Return the [x, y] coordinate for the center point of the cell that contains the specified text.  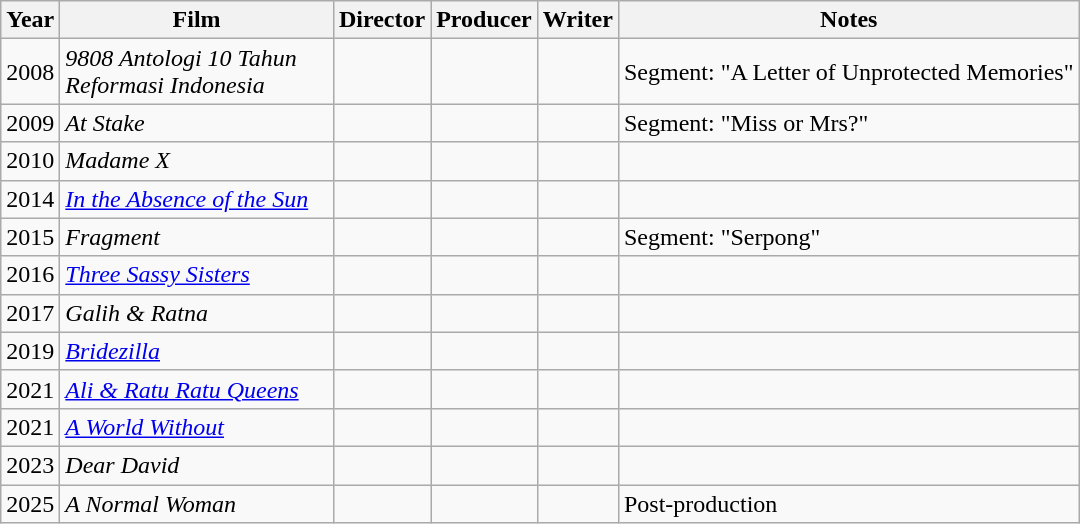
2010 [30, 161]
Writer [578, 20]
2023 [30, 465]
Bridezilla [197, 351]
Director [382, 20]
A Normal Woman [197, 503]
2008 [30, 72]
Segment: "A Letter of Unprotected Memories" [848, 72]
9808 Antologi 10 Tahun Reformasi Indonesia [197, 72]
Ali & Ratu Ratu Queens [197, 389]
2017 [30, 313]
2014 [30, 199]
Notes [848, 20]
2015 [30, 237]
Madame X [197, 161]
Three Sassy Sisters [197, 275]
Dear David [197, 465]
Galih & Ratna [197, 313]
A World Without [197, 427]
2009 [30, 123]
At Stake [197, 123]
Segment: "Miss or Mrs?" [848, 123]
Film [197, 20]
In the Absence of the Sun [197, 199]
Year [30, 20]
2019 [30, 351]
2016 [30, 275]
Segment: "Serpong" [848, 237]
Post-production [848, 503]
2025 [30, 503]
Producer [484, 20]
Fragment [197, 237]
